Scan for the cell matching the given text and deliver its [x, y] coordinate at center. 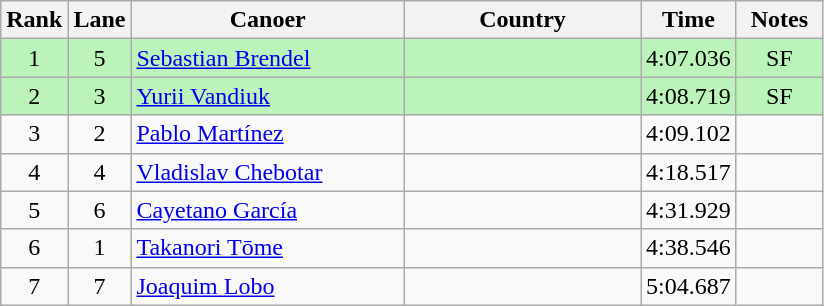
4:31.929 [689, 210]
Yurii Vandiuk [268, 96]
4:07.036 [689, 58]
4:18.517 [689, 172]
Notes [779, 20]
Lane [100, 20]
5:04.687 [689, 286]
Takanori Tōme [268, 248]
Rank [34, 20]
Cayetano García [268, 210]
4:08.719 [689, 96]
Sebastian Brendel [268, 58]
4:38.546 [689, 248]
Country [522, 20]
Canoer [268, 20]
Joaquim Lobo [268, 286]
Time [689, 20]
Vladislav Chebotar [268, 172]
Pablo Martínez [268, 134]
4:09.102 [689, 134]
